Search for the cell housing the specified text and yield its [X, Y] center coordinate. 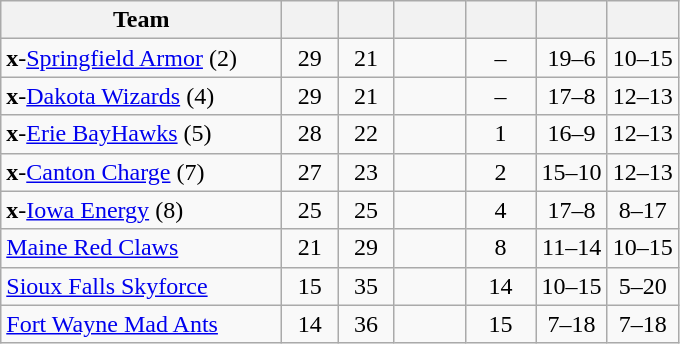
15–10 [572, 172]
19–6 [572, 58]
28 [310, 134]
Fort Wayne Mad Ants [142, 324]
x-Springfield Armor (2) [142, 58]
27 [310, 172]
2 [500, 172]
23 [366, 172]
x-Iowa Energy (8) [142, 210]
8 [500, 248]
36 [366, 324]
x-Dakota Wizards (4) [142, 96]
1 [500, 134]
Sioux Falls Skyforce [142, 286]
Team [142, 20]
8–17 [642, 210]
Maine Red Claws [142, 248]
35 [366, 286]
x-Canton Charge (7) [142, 172]
4 [500, 210]
x-Erie BayHawks (5) [142, 134]
11–14 [572, 248]
16–9 [572, 134]
5–20 [642, 286]
22 [366, 134]
